From the cell containing the given text, extract its center point as [X, Y] coordinate. 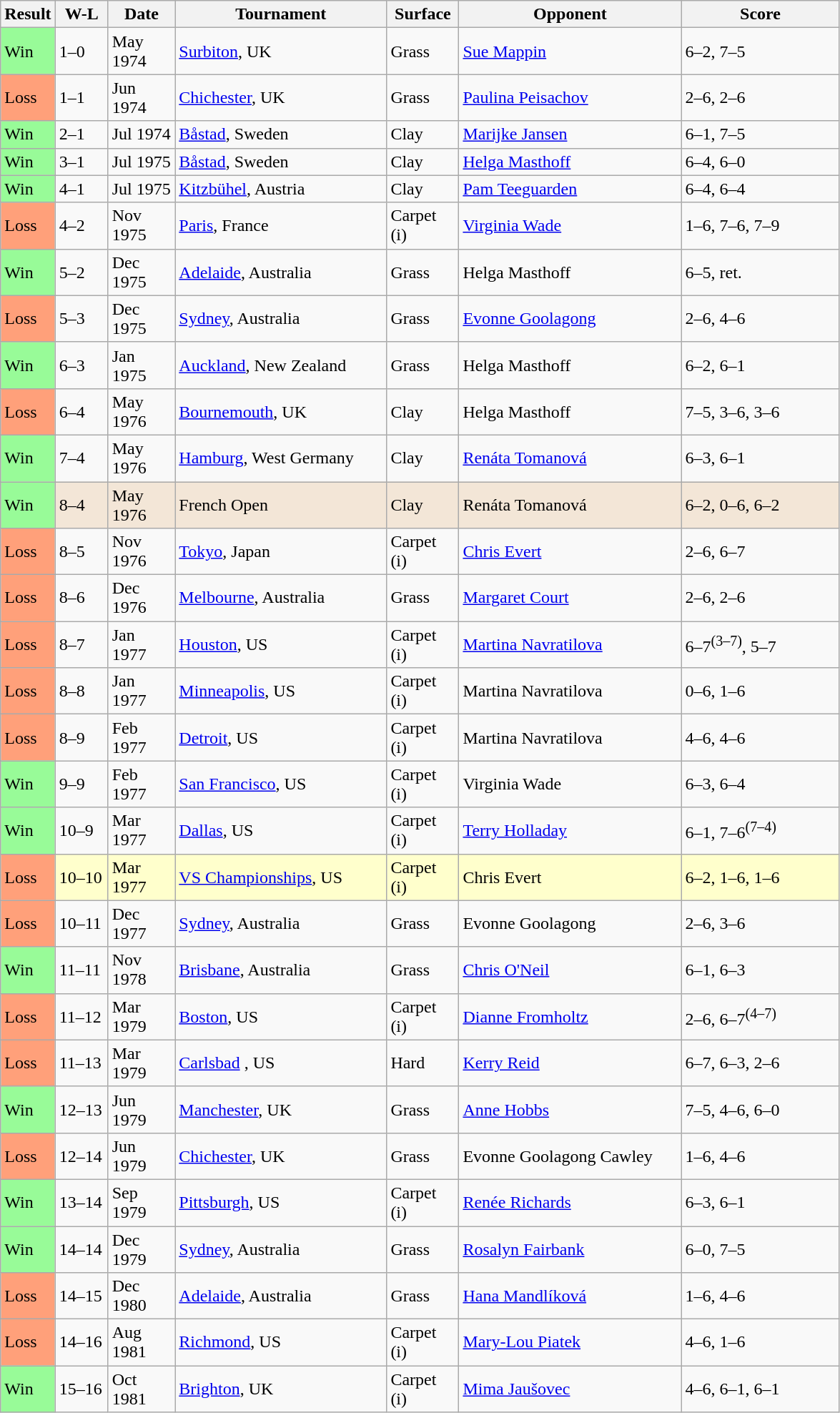
4–6, 6–1, 6–1 [761, 1389]
Carlsbad , US [281, 1063]
French Open [281, 505]
Manchester, UK [281, 1110]
Detroit, US [281, 738]
Auckland, New Zealand [281, 365]
Score [761, 14]
7–4 [81, 458]
Jun 1974 [142, 97]
1–1 [81, 97]
7–5, 4–6, 6–0 [761, 1110]
Sep 1979 [142, 1203]
San Francisco, US [281, 784]
Renée Richards [570, 1203]
10–11 [81, 924]
5–2 [81, 272]
6–1, 6–3 [761, 970]
4–6, 4–6 [761, 738]
6–4, 6–4 [761, 189]
Opponent [570, 14]
Dec 1977 [142, 924]
Dec 1979 [142, 1249]
Aug 1981 [142, 1343]
Nov 1976 [142, 552]
Kerry Reid [570, 1063]
Hana Mandlíková [570, 1296]
0–6, 1–6 [761, 691]
3–1 [81, 162]
11–13 [81, 1063]
Tournament [281, 14]
Jan 1975 [142, 365]
4–2 [81, 226]
8–6 [81, 598]
Dianne Fromholtz [570, 1017]
Dec 1976 [142, 598]
Dallas, US [281, 831]
13–14 [81, 1203]
4–6, 1–6 [761, 1343]
2–6, 3–6 [761, 924]
6–0, 7–5 [761, 1249]
6–1, 7–6(7–4) [761, 831]
VS Championships, US [281, 877]
Nov 1978 [142, 970]
12–14 [81, 1156]
11–12 [81, 1017]
8–5 [81, 552]
8–7 [81, 645]
10–10 [81, 877]
Dec 1980 [142, 1296]
14–14 [81, 1249]
1–0 [81, 51]
Surface [423, 14]
Pam Teeguarden [570, 189]
Jul 1974 [142, 134]
Hamburg, West Germany [281, 458]
12–13 [81, 1110]
May 1974 [142, 51]
Mary-Lou Piatek [570, 1343]
6–2, 7–5 [761, 51]
8–9 [81, 738]
Sue Mappin [570, 51]
Minneapolis, US [281, 691]
15–16 [81, 1389]
Surbiton, UK [281, 51]
Paris, France [281, 226]
Richmond, US [281, 1343]
2–6, 6–7(4–7) [761, 1017]
2–6, 4–6 [761, 319]
Houston, US [281, 645]
1–6, 7–6, 7–9 [761, 226]
2–1 [81, 134]
Mima Jaušovec [570, 1389]
Marijke Jansen [570, 134]
Melbourne, Australia [281, 598]
Paulina Peisachov [570, 97]
4–1 [81, 189]
Evonne Goolagong Cawley [570, 1156]
6–1, 7–5 [761, 134]
Tokyo, Japan [281, 552]
Margaret Court [570, 598]
9–9 [81, 784]
7–5, 3–6, 3–6 [761, 412]
Chris O'Neil [570, 970]
W-L [81, 14]
10–9 [81, 831]
5–3 [81, 319]
6–3, 6–4 [761, 784]
6–2, 6–1 [761, 365]
8–4 [81, 505]
Oct 1981 [142, 1389]
2–6, 6–7 [761, 552]
Result [28, 14]
6–5, ret. [761, 272]
Hard [423, 1063]
6–3 [81, 365]
Nov 1975 [142, 226]
6–4 [81, 412]
6–4, 6–0 [761, 162]
Rosalyn Fairbank [570, 1249]
Anne Hobbs [570, 1110]
14–15 [81, 1296]
Date [142, 14]
8–8 [81, 691]
Terry Holladay [570, 831]
Brisbane, Australia [281, 970]
Bournemouth, UK [281, 412]
6–2, 0–6, 6–2 [761, 505]
6–7, 6–3, 2–6 [761, 1063]
Brighton, UK [281, 1389]
6–7(3–7), 5–7 [761, 645]
6–2, 1–6, 1–6 [761, 877]
Boston, US [281, 1017]
11–11 [81, 970]
Kitzbühel, Austria [281, 189]
14–16 [81, 1343]
Pittsburgh, US [281, 1203]
